Detect which cell encompasses the target text, then output its (X, Y) center coordinate. 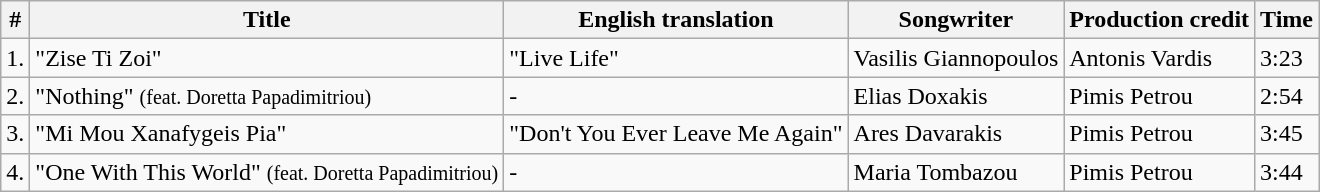
"Zise Ti Zoi" (267, 58)
Maria Tombazou (956, 172)
"Live Life" (676, 58)
Songwriter (956, 20)
3:44 (1287, 172)
Production credit (1160, 20)
1. (16, 58)
Time (1287, 20)
Ares Davarakis (956, 134)
2. (16, 96)
"Mi Mou Xanafygeis Pia" (267, 134)
English translation (676, 20)
Title (267, 20)
4. (16, 172)
3. (16, 134)
Antonis Vardis (1160, 58)
3:23 (1287, 58)
Vasilis Giannopoulos (956, 58)
"One With This World" (feat. Doretta Papadimitriou) (267, 172)
Elias Doxakis (956, 96)
"Nothing" (feat. Doretta Papadimitriou) (267, 96)
3:45 (1287, 134)
2:54 (1287, 96)
# (16, 20)
"Don't You Ever Leave Me Again" (676, 134)
